Output the [X, Y] coordinate of the center of the cell containing the given text.  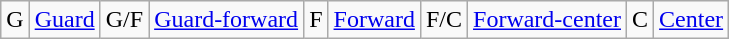
Forward [374, 20]
G/F [124, 20]
F/C [444, 20]
Guard [64, 20]
G [15, 20]
Guard-forward [226, 20]
Center [692, 20]
C [640, 20]
Forward-center [548, 20]
F [316, 20]
